Output the (x, y) coordinate of the center of the cell containing the given text.  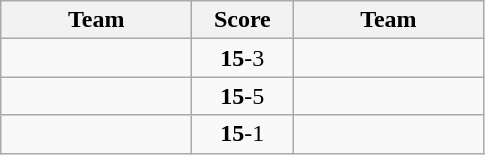
15-5 (242, 96)
15-3 (242, 58)
Score (242, 20)
15-1 (242, 134)
